Capture the cell that displays the provided text and extract its (X, Y) central coordinate. 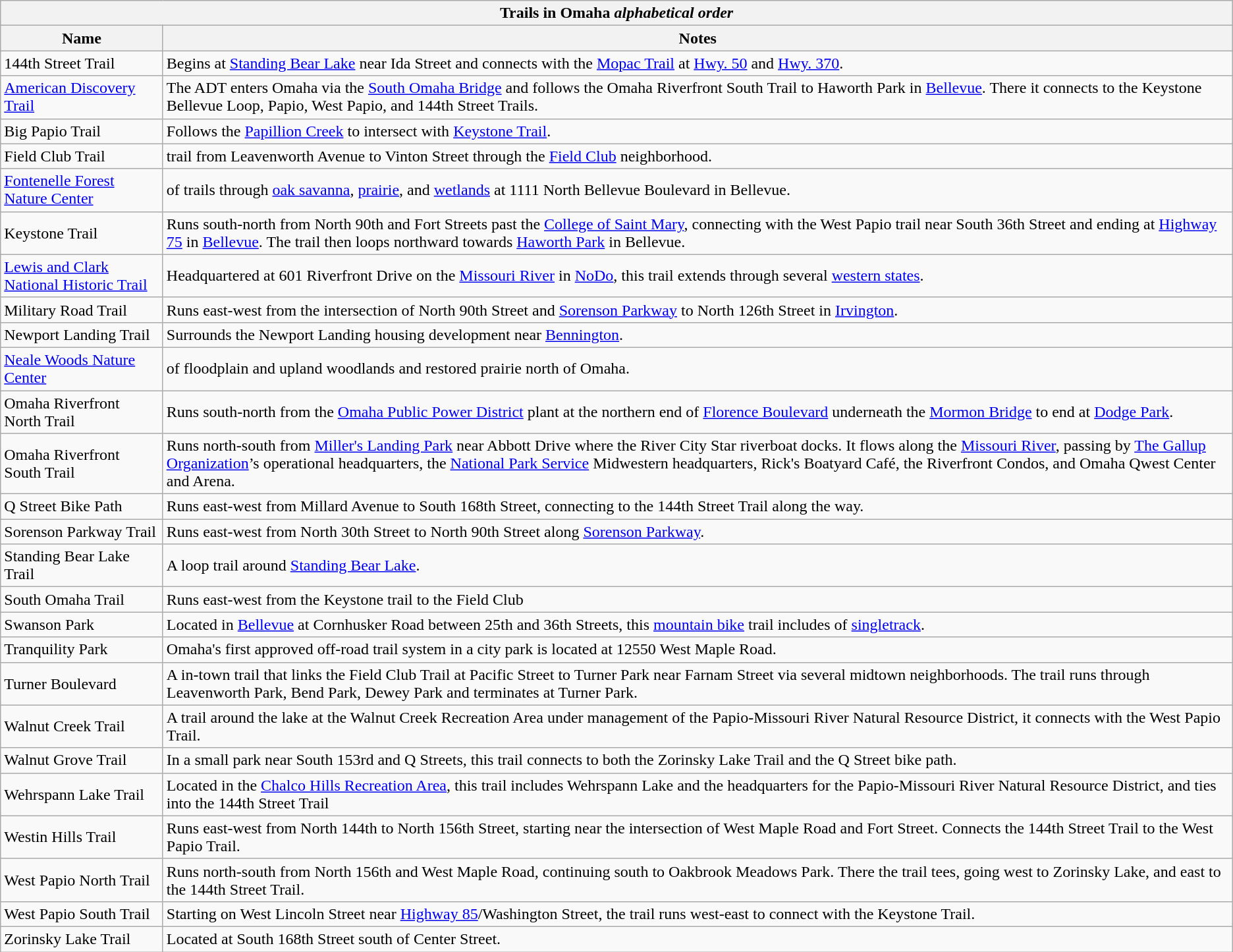
Walnut Grove Trail (82, 760)
Keystone Trail (82, 233)
Big Papio Trail (82, 131)
Runs east-west from the intersection of North 90th Street and Sorenson Parkway to North 126th Street in Irvington. (698, 310)
Headquartered at 601 Riverfront Drive on the Missouri River in NoDo, this trail extends through several western states. (698, 275)
West Papio North Trail (82, 880)
Starting on West Lincoln Street near Highway 85/Washington Street, the trail runs west-east to connect with the Keystone Trail. (698, 914)
Walnut Creek Trail (82, 726)
Zorinsky Lake Trail (82, 939)
Sorenson Parkway Trail (82, 532)
Omaha Riverfront North Trail (82, 411)
Runs east-west from Millard Avenue to South 168th Street, connecting to the 144th Street Trail along the way. (698, 507)
Newport Landing Trail (82, 335)
Runs east-west from the Keystone trail to the Field Club (698, 600)
Omaha Riverfront South Trail (82, 464)
Military Road Trail (82, 310)
Notes (698, 38)
Neale Woods Nature Center (82, 369)
Trails in Omaha alphabetical order (616, 13)
A loop trail around Standing Bear Lake. (698, 565)
Standing Bear Lake Trail (82, 565)
Name (82, 38)
of floodplain and upland woodlands and restored prairie north of Omaha. (698, 369)
Lewis and Clark National Historic Trail (82, 275)
144th Street Trail (82, 63)
Westin Hills Trail (82, 837)
In a small park near South 153rd and Q Streets, this trail connects to both the Zorinsky Lake Trail and the Q Street bike path. (698, 760)
Swanson Park (82, 625)
West Papio South Trail (82, 914)
Located at South 168th Street south of Center Street. (698, 939)
Fontenelle Forest Nature Center (82, 190)
Runs east-west from North 30th Street to North 90th Street along Sorenson Parkway. (698, 532)
of trails through oak savanna, prairie, and wetlands at 1111 North Bellevue Boulevard in Bellevue. (698, 190)
South Omaha Trail (82, 600)
Surrounds the Newport Landing housing development near Bennington. (698, 335)
Located in Bellevue at Cornhusker Road between 25th and 36th Streets, this mountain bike trail includes of singletrack. (698, 625)
Follows the Papillion Creek to intersect with Keystone Trail. (698, 131)
Turner Boulevard (82, 684)
Omaha's first approved off-road trail system in a city park is located at 12550 West Maple Road. (698, 650)
Q Street Bike Path (82, 507)
Wehrspann Lake Trail (82, 795)
trail from Leavenworth Avenue to Vinton Street through the Field Club neighborhood. (698, 156)
Tranquility Park (82, 650)
American Discovery Trail (82, 98)
Begins at Standing Bear Lake near Ida Street and connects with the Mopac Trail at Hwy. 50 and Hwy. 370. (698, 63)
Field Club Trail (82, 156)
